Pinpoint the cell where the given text exists, returning its (X, Y) midpoint coordinate. 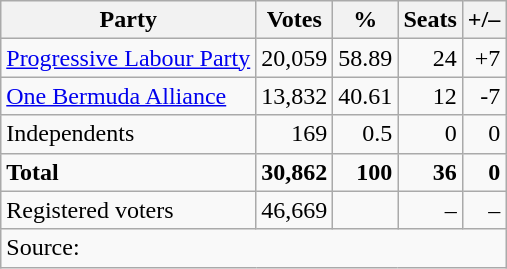
Total (128, 172)
Progressive Labour Party (128, 58)
Independents (128, 134)
Party (128, 20)
0.5 (366, 134)
24 (430, 58)
+/– (484, 20)
100 (366, 172)
13,832 (294, 96)
Seats (430, 20)
Votes (294, 20)
36 (430, 172)
Registered voters (128, 210)
46,669 (294, 210)
Source: (254, 248)
12 (430, 96)
20,059 (294, 58)
+7 (484, 58)
30,862 (294, 172)
-7 (484, 96)
% (366, 20)
169 (294, 134)
40.61 (366, 96)
One Bermuda Alliance (128, 96)
58.89 (366, 58)
